From the cell containing the given text, extract its center point as (X, Y) coordinate. 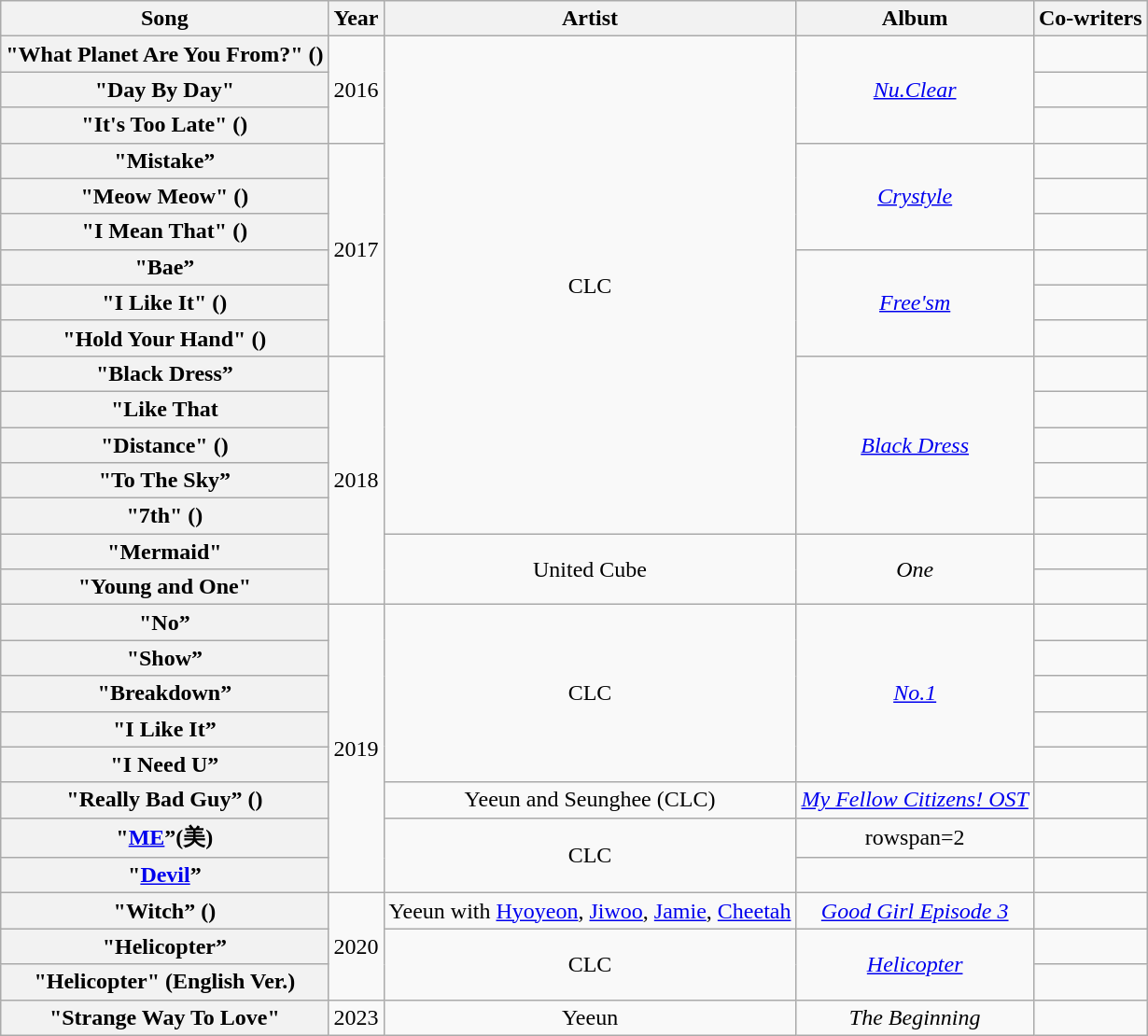
"Really Bad Guy” () (164, 800)
"Show” (164, 658)
"ME”(美) (164, 838)
"I Like It” (164, 729)
Yeeun and Seunghee (CLC) (590, 800)
2023 (357, 1017)
"Hold Your Hand" () (164, 338)
"What Planet Are You From?" () (164, 54)
Nu.Clear (915, 90)
2020 (357, 946)
Year (357, 19)
"Mistake” (164, 161)
2019 (357, 749)
Black Dress (915, 444)
"Helicopter" (English Ver.) (164, 982)
United Cube (590, 569)
Co-writers (1090, 19)
2018 (357, 480)
"No” (164, 623)
Song (164, 19)
"I Need U” (164, 764)
"Helicopter” (164, 946)
My Fellow Citizens! OST (915, 800)
"Distance" () (164, 445)
"7th" () (164, 516)
rowspan=2 (915, 838)
2016 (357, 90)
"Bae” (164, 267)
Good Girl Episode 3 (915, 911)
Yeeun with Hyoyeon, Jiwoo, Jamie, Cheetah (590, 911)
"Like That (164, 409)
The Beginning (915, 1017)
"Young and One" (164, 587)
"Strange Way To Love" (164, 1017)
"I Mean That" () (164, 231)
"I Like It" () (164, 302)
No.1 (915, 693)
Free'sm (915, 302)
Artist (590, 19)
"To The Sky” (164, 481)
"Black Dress” (164, 373)
"Meow Meow" () (164, 196)
Album (915, 19)
"Devil” (164, 875)
One (915, 569)
Helicopter (915, 964)
2017 (357, 249)
"Breakdown” (164, 693)
"Mermaid" (164, 552)
Crystyle (915, 196)
"Witch” () (164, 911)
"Day By Day" (164, 90)
"It's Too Late" () (164, 125)
Yeeun (590, 1017)
